Scan for the cell matching the given text and deliver its (X, Y) coordinate at center. 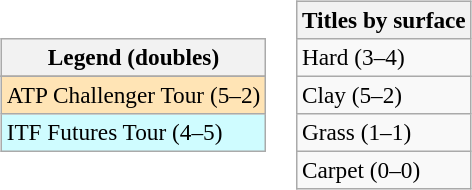
ATP Challenger Tour (5–2) (133, 95)
Clay (5–2) (384, 95)
Grass (1–1) (384, 133)
Carpet (0–0) (384, 171)
Legend (doubles) (133, 57)
ITF Futures Tour (4–5) (133, 133)
Titles by surface (384, 20)
Hard (3–4) (384, 57)
